Locate the cell with the specified text and output its (x, y) center coordinate. 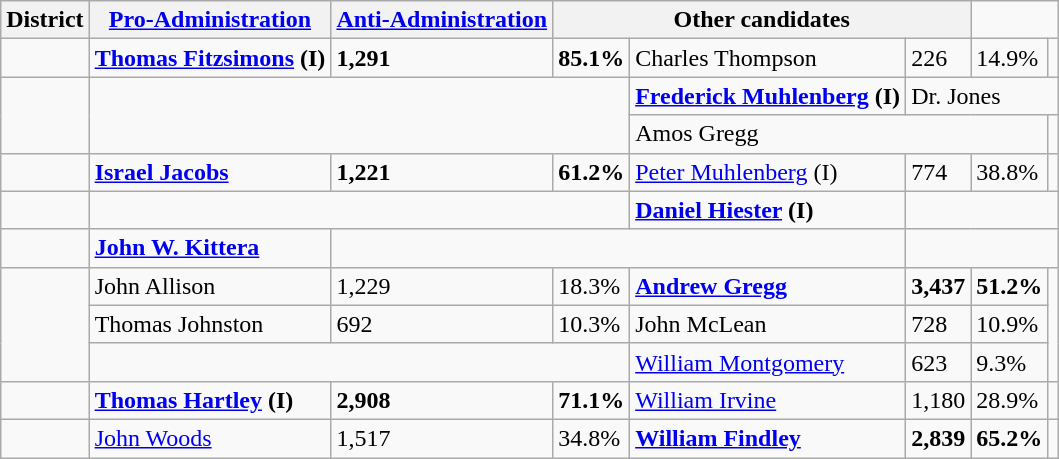
3,437 (938, 286)
Thomas Johnston (210, 324)
Anti-Administration (442, 20)
District (45, 20)
Pro-Administration (210, 20)
85.1% (592, 58)
18.3% (592, 286)
John McLean (768, 324)
2,839 (938, 438)
William Montgomery (768, 362)
774 (938, 172)
9.3% (1010, 362)
John W. Kittera (210, 248)
38.8% (1010, 172)
692 (442, 324)
Peter Muhlenberg (I) (768, 172)
Andrew Gregg (768, 286)
10.9% (1010, 324)
65.2% (1010, 438)
John Woods (210, 438)
71.1% (592, 400)
William Irvine (768, 400)
226 (938, 58)
1,229 (442, 286)
1,291 (442, 58)
Daniel Hiester (I) (768, 210)
51.2% (1010, 286)
1,517 (442, 438)
28.9% (1010, 400)
John Allison (210, 286)
61.2% (592, 172)
Amos Gregg (839, 134)
2,908 (442, 400)
1,221 (442, 172)
10.3% (592, 324)
Dr. Jones (982, 96)
1,180 (938, 400)
Charles Thompson (768, 58)
Thomas Hartley (I) (210, 400)
728 (938, 324)
623 (938, 362)
14.9% (1010, 58)
William Findley (768, 438)
Israel Jacobs (210, 172)
Frederick Muhlenberg (I) (768, 96)
Thomas Fitzsimons (I) (210, 58)
Other candidates (762, 20)
34.8% (592, 438)
